From the cell containing the given text, extract its center point as (x, y) coordinate. 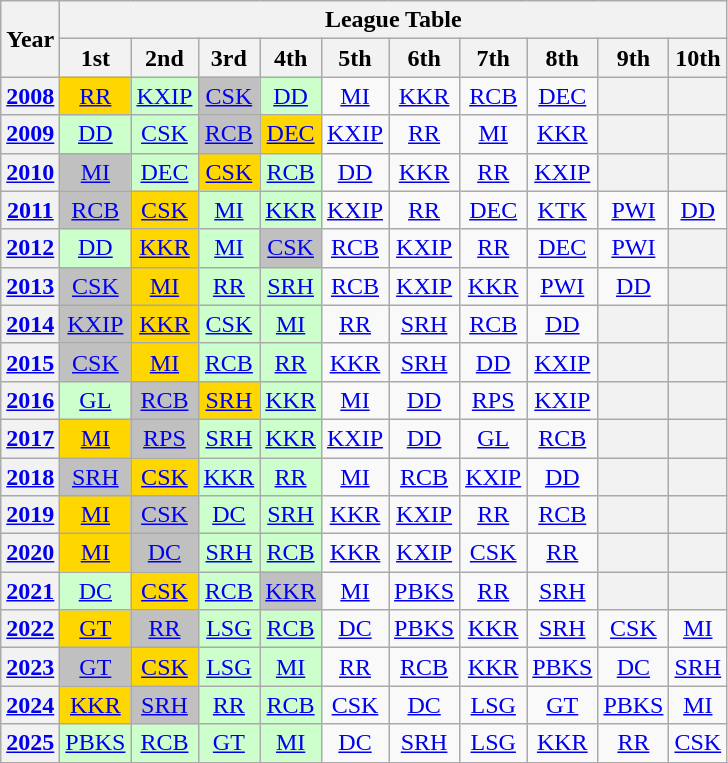
2nd (164, 58)
3rd (229, 58)
2025 (30, 743)
2023 (30, 667)
2011 (30, 210)
2017 (30, 438)
League Table (394, 20)
2009 (30, 134)
1st (96, 58)
7th (494, 58)
2016 (30, 400)
2022 (30, 629)
2018 (30, 477)
2020 (30, 553)
4th (291, 58)
10th (698, 58)
2021 (30, 591)
2019 (30, 515)
2010 (30, 172)
9th (634, 58)
2012 (30, 248)
2008 (30, 96)
8th (562, 58)
5th (354, 58)
2014 (30, 324)
KTK (562, 210)
2024 (30, 705)
2013 (30, 286)
6th (424, 58)
2015 (30, 362)
Year (30, 39)
